Output the [x, y] coordinate of the center of the cell containing the given text.  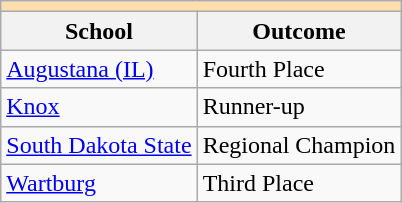
Outcome [299, 31]
Fourth Place [299, 69]
Regional Champion [299, 145]
Augustana (IL) [99, 69]
South Dakota State [99, 145]
Third Place [299, 183]
Knox [99, 107]
School [99, 31]
Runner-up [299, 107]
Wartburg [99, 183]
